Scan for the cell matching the given text and deliver its [X, Y] coordinate at center. 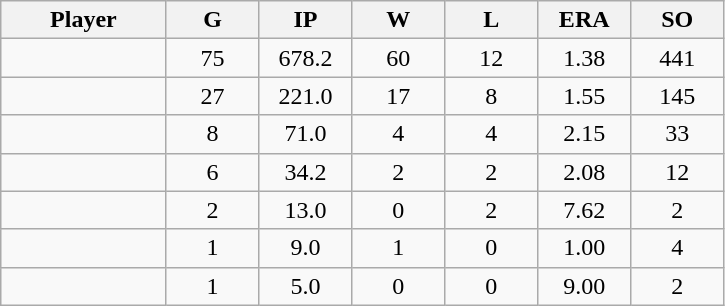
G [212, 20]
W [398, 20]
7.62 [584, 210]
6 [212, 172]
34.2 [306, 172]
Player [84, 20]
27 [212, 96]
441 [678, 58]
L [492, 20]
9.0 [306, 248]
9.00 [584, 286]
60 [398, 58]
5.0 [306, 286]
71.0 [306, 134]
IP [306, 20]
1.55 [584, 96]
1.00 [584, 248]
33 [678, 134]
ERA [584, 20]
678.2 [306, 58]
2.08 [584, 172]
221.0 [306, 96]
2.15 [584, 134]
1.38 [584, 58]
13.0 [306, 210]
145 [678, 96]
75 [212, 58]
SO [678, 20]
17 [398, 96]
